Return (x, y) of the center of cell containing provided text 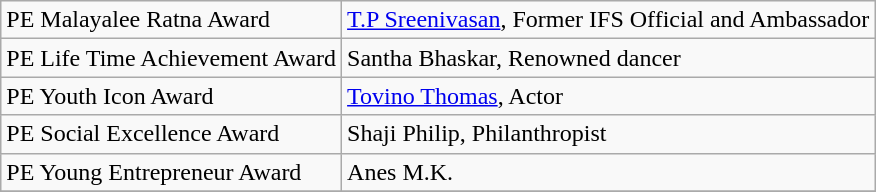
PE Malayalee Ratna Award (172, 20)
PE Young Entrepreneur Award (172, 172)
PE Youth Icon Award (172, 96)
Tovino Thomas, Actor (608, 96)
PE Social Excellence Award (172, 134)
Shaji Philip, Philanthropist (608, 134)
T.P Sreenivasan, Former IFS Official and Ambassador (608, 20)
Santha Bhaskar, Renowned dancer (608, 58)
Anes M.K. (608, 172)
PE Life Time Achievement Award (172, 58)
